For the text-containing cell, return its midpoint in (X, Y) coordinate format. 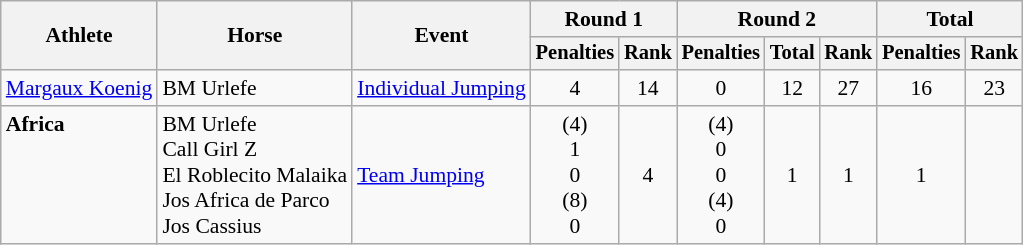
BM UrlefeCall Girl ZEl Roblecito MalaikaJos Africa de ParcoJos Cassius (254, 175)
Team Jumping (442, 175)
Horse (254, 36)
Event (442, 36)
16 (921, 88)
Margaux Koenig (80, 88)
Round 2 (777, 19)
Athlete (80, 36)
12 (792, 88)
Round 1 (604, 19)
BM Urlefe (254, 88)
Individual Jumping (442, 88)
14 (648, 88)
(4)10(8)0 (575, 175)
23 (994, 88)
(4)00(4)0 (721, 175)
Africa (80, 175)
27 (848, 88)
0 (721, 88)
